Extract the (X, Y) coordinate from the center of the cell holding the provided text.  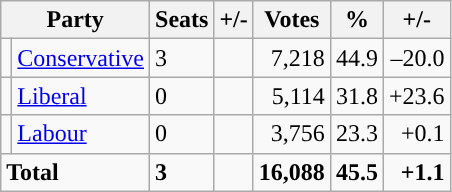
Conservative (81, 58)
Party (76, 20)
Seats (182, 20)
44.9 (356, 58)
Votes (292, 20)
3,756 (292, 134)
7,218 (292, 58)
+23.6 (416, 96)
Total (76, 172)
Liberal (81, 96)
+0.1 (416, 134)
Labour (81, 134)
5,114 (292, 96)
% (356, 20)
–20.0 (416, 58)
16,088 (292, 172)
+1.1 (416, 172)
45.5 (356, 172)
23.3 (356, 134)
31.8 (356, 96)
